For the text-containing cell, return its midpoint in (X, Y) coordinate format. 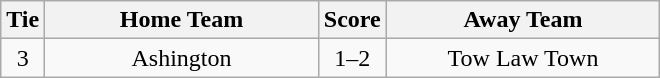
Score (352, 20)
1–2 (352, 58)
Home Team (182, 20)
Tie (23, 20)
Ashington (182, 58)
3 (23, 58)
Tow Law Town (523, 58)
Away Team (523, 20)
